For the text-containing cell, return its midpoint in (X, Y) coordinate format. 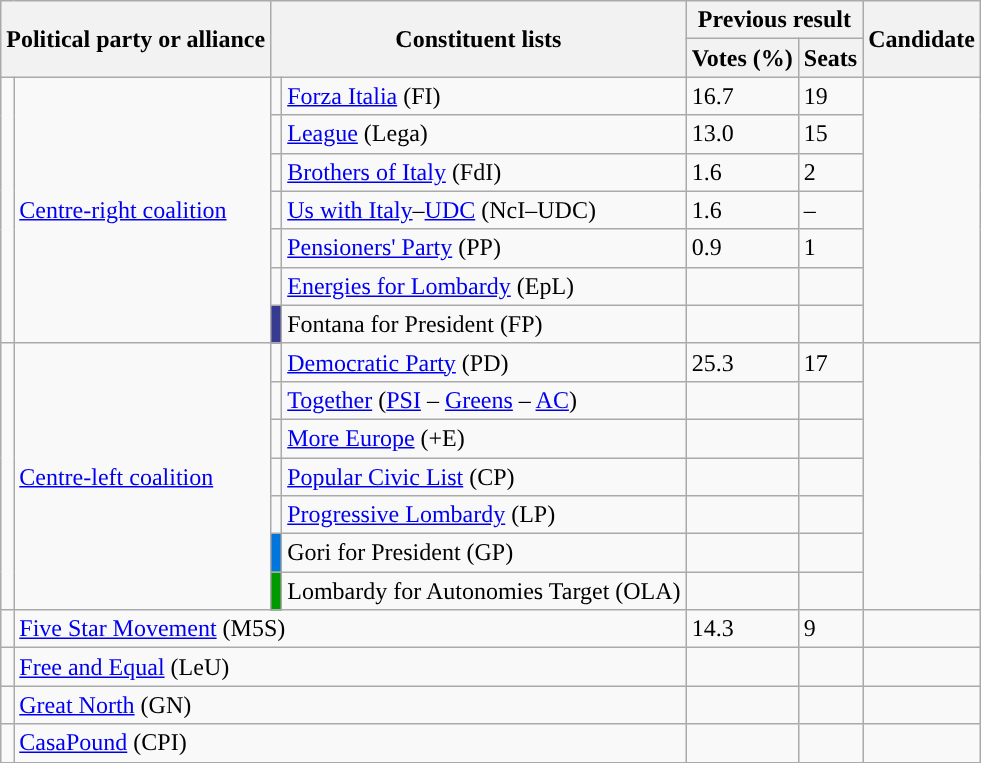
0.9 (742, 248)
More Europe (+E) (484, 438)
Forza Italia (FI) (484, 96)
Lombardy for Autonomies Target (OLA) (484, 591)
– (830, 210)
19 (830, 96)
Together (PSI – Greens – AC) (484, 400)
17 (830, 362)
1 (830, 248)
14.3 (742, 629)
CasaPound (CPI) (350, 743)
9 (830, 629)
Centre-left coalition (142, 476)
Pensioners' Party (PP) (484, 248)
Votes (%) (742, 58)
15 (830, 134)
Free and Equal (LeU) (350, 667)
Popular Civic List (CP) (484, 477)
Us with Italy–UDC (NcI–UDC) (484, 210)
Five Star Movement (M5S) (350, 629)
League (Lega) (484, 134)
Fontana for President (FP) (484, 324)
16.7 (742, 96)
Progressive Lombardy (LP) (484, 515)
Brothers of Italy (FdI) (484, 172)
Energies for Lombardy (EpL) (484, 286)
Previous result (774, 20)
Political party or alliance (136, 39)
Candidate (922, 39)
Constituent lists (478, 39)
Seats (830, 58)
Great North (GN) (350, 705)
Gori for President (GP) (484, 553)
Democratic Party (PD) (484, 362)
25.3 (742, 362)
Centre-right coalition (142, 210)
13.0 (742, 134)
2 (830, 172)
